Capture the cell that displays the provided text and extract its [x, y] central coordinate. 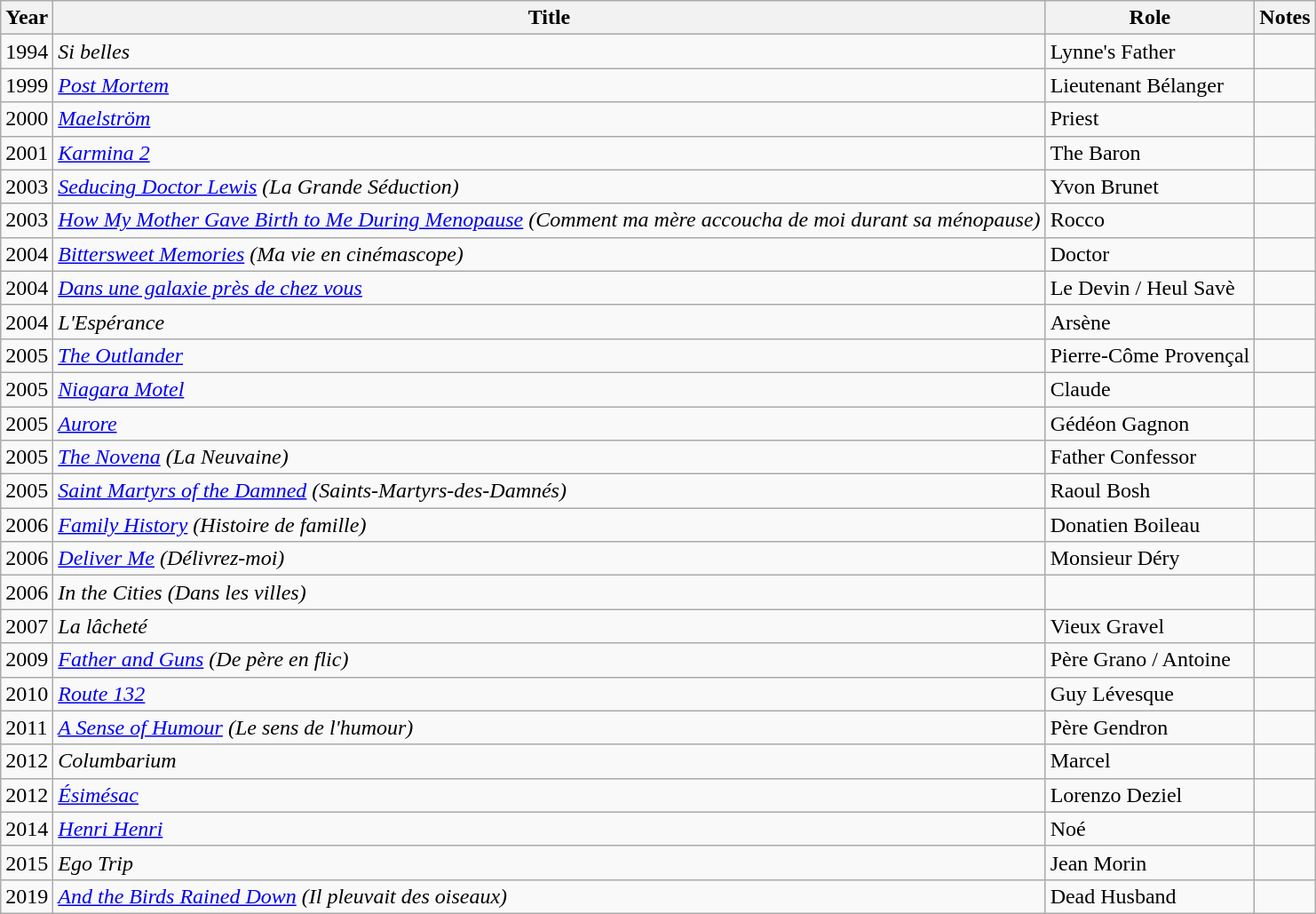
Deliver Me (Délivrez-moi) [549, 559]
The Baron [1150, 153]
Columbarium [549, 761]
2001 [27, 153]
Maelström [549, 119]
Family History (Histoire de famille) [549, 525]
Karmina 2 [549, 153]
Niagara Motel [549, 389]
2009 [27, 660]
Father Confessor [1150, 457]
How My Mother Gave Birth to Me During Menopause (Comment ma mère accoucha de moi durant sa ménopause) [549, 220]
Gédéon Gagnon [1150, 424]
2000 [27, 119]
Si belles [549, 52]
Route 132 [549, 694]
Claude [1150, 389]
Arsène [1150, 322]
Noé [1150, 829]
Ésimésac [549, 795]
Père Gendron [1150, 727]
Père Grano / Antoine [1150, 660]
1994 [27, 52]
Guy Lévesque [1150, 694]
The Outlander [549, 355]
Henri Henri [549, 829]
A Sense of Humour (Le sens de l'humour) [549, 727]
Lynne's Father [1150, 52]
Yvon Brunet [1150, 187]
Notes [1285, 18]
Dans une galaxie près de chez vous [549, 288]
Dead Husband [1150, 896]
2011 [27, 727]
Lieutenant Bélanger [1150, 85]
1999 [27, 85]
L'Espérance [549, 322]
Title [549, 18]
Doctor [1150, 254]
2019 [27, 896]
Le Devin / Heul Savè [1150, 288]
Pierre-Côme Provençal [1150, 355]
In the Cities (Dans les villes) [549, 592]
Ego Trip [549, 862]
2007 [27, 626]
La lâcheté [549, 626]
Rocco [1150, 220]
Priest [1150, 119]
Raoul Bosh [1150, 491]
The Novena (La Neuvaine) [549, 457]
Post Mortem [549, 85]
2014 [27, 829]
Bittersweet Memories (Ma vie en cinémascope) [549, 254]
Lorenzo Deziel [1150, 795]
Saint Martyrs of the Damned (Saints-Martyrs-des-Damnés) [549, 491]
Vieux Gravel [1150, 626]
Role [1150, 18]
Father and Guns (De père en flic) [549, 660]
Jean Morin [1150, 862]
And the Birds Rained Down (Il pleuvait des oiseaux) [549, 896]
Monsieur Déry [1150, 559]
Year [27, 18]
Marcel [1150, 761]
2015 [27, 862]
Aurore [549, 424]
Seducing Doctor Lewis (La Grande Séduction) [549, 187]
2010 [27, 694]
Donatien Boileau [1150, 525]
